For the text-containing cell, return its midpoint in (x, y) coordinate format. 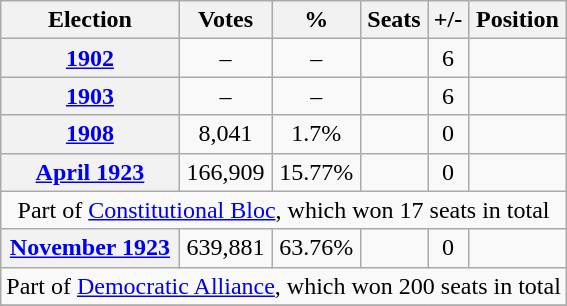
Seats (394, 20)
Votes (226, 20)
1902 (90, 58)
Position (518, 20)
639,881 (226, 248)
November 1923 (90, 248)
8,041 (226, 134)
166,909 (226, 172)
1908 (90, 134)
1.7% (316, 134)
Part of Constitutional Bloc, which won 17 seats in total (284, 210)
1903 (90, 96)
Election (90, 20)
% (316, 20)
April 1923 (90, 172)
Part of Democratic Alliance, which won 200 seats in total (284, 286)
63.76% (316, 248)
15.77% (316, 172)
+/- (448, 20)
